Return (X, Y) of the center of cell containing provided text 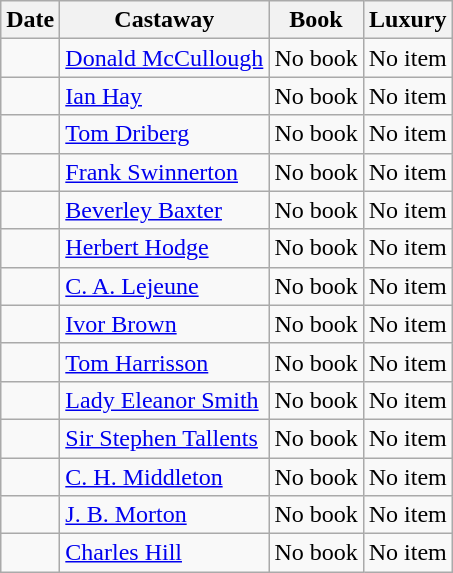
Charles Hill (164, 553)
Donald McCullough (164, 58)
Castaway (164, 20)
Tom Driberg (164, 134)
Date (30, 20)
J. B. Morton (164, 515)
Book (316, 20)
Ian Hay (164, 96)
Beverley Baxter (164, 210)
Tom Harrisson (164, 362)
Luxury (408, 20)
Ivor Brown (164, 324)
Herbert Hodge (164, 248)
Lady Eleanor Smith (164, 400)
C. H. Middleton (164, 477)
Frank Swinnerton (164, 172)
C. A. Lejeune (164, 286)
Sir Stephen Tallents (164, 438)
